Provide the (X, Y) coordinate of the cell's center where the given text is located.  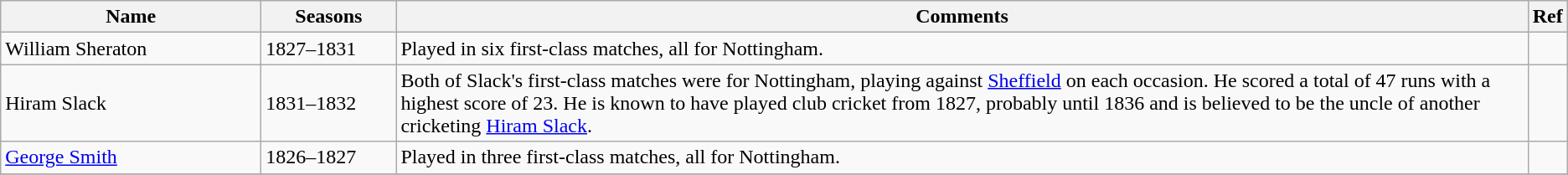
Played in six first-class matches, all for Nottingham. (962, 49)
Ref (1548, 17)
Comments (962, 17)
1831–1832 (328, 103)
1826–1827 (328, 157)
Hiram Slack (131, 103)
Played in three first-class matches, all for Nottingham. (962, 157)
1827–1831 (328, 49)
George Smith (131, 157)
Name (131, 17)
William Sheraton (131, 49)
Seasons (328, 17)
